Determine the (x, y) coordinate at the center of the cell enclosing the given text.  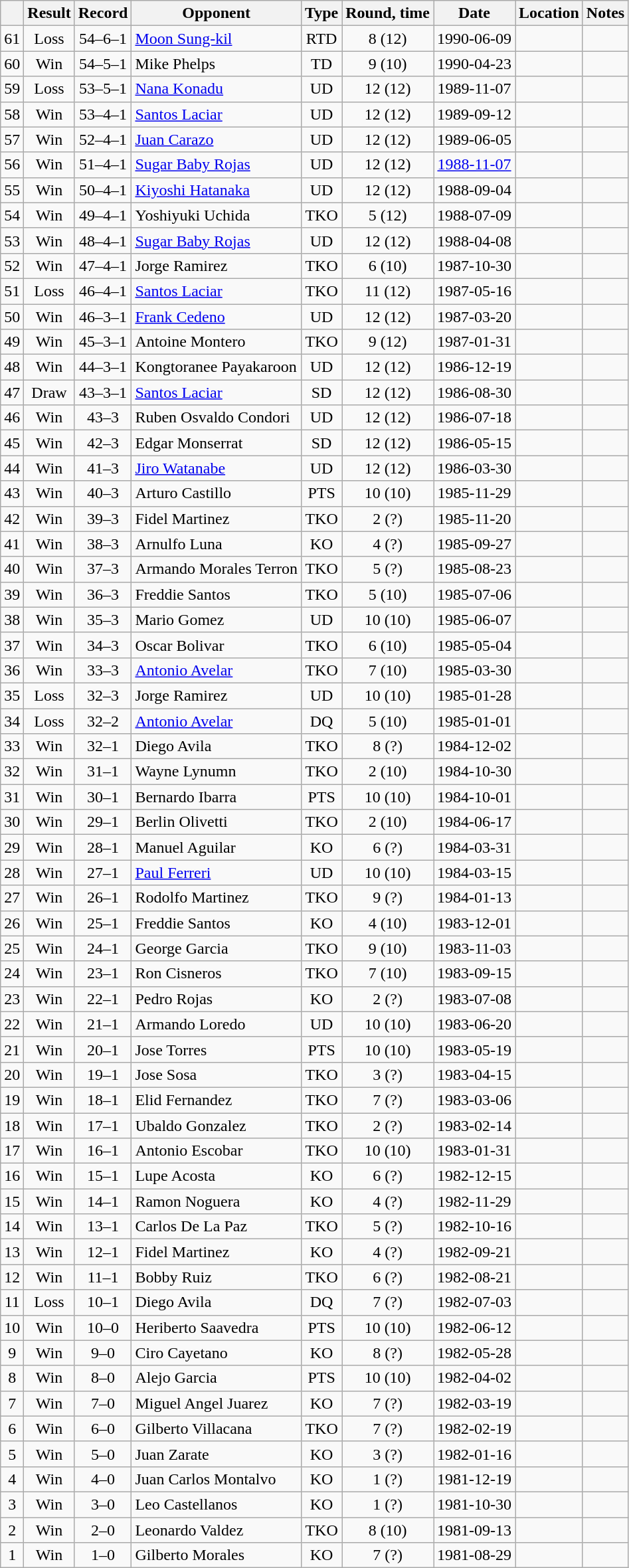
39–3 (103, 519)
1985-08-23 (474, 569)
23–1 (103, 974)
26 (12, 923)
1985-09-27 (474, 544)
1988-07-09 (474, 215)
Rodolfo Martinez (217, 898)
Jose Torres (217, 1049)
49–4–1 (103, 215)
29–1 (103, 822)
1982-01-16 (474, 1454)
1983-09-15 (474, 974)
Kiyoshi Hatanaka (217, 190)
50 (12, 317)
1983-12-01 (474, 923)
1986-08-30 (474, 392)
1983-07-08 (474, 999)
31 (12, 797)
46–4–1 (103, 291)
5 (12) (388, 215)
1985-06-07 (474, 620)
Juan Carazo (217, 139)
1987-03-20 (474, 317)
Nana Konadu (217, 89)
20–1 (103, 1049)
Pedro Rojas (217, 999)
10 (12, 1328)
11–1 (103, 1277)
6 (12, 1429)
Draw (49, 392)
45–3–1 (103, 342)
Ruben Osvaldo Condori (217, 418)
George Garcia (217, 948)
57 (12, 139)
40 (12, 569)
20 (12, 1075)
1990-04-23 (474, 64)
Round, time (388, 13)
Date (474, 13)
Opponent (217, 13)
23 (12, 999)
1983-05-19 (474, 1049)
25 (12, 948)
1984-01-13 (474, 898)
33 (12, 746)
Leonardo Valdez (217, 1529)
1983-03-06 (474, 1100)
1983-06-20 (474, 1024)
1988-04-08 (474, 240)
1989-06-05 (474, 139)
15 (12, 1201)
1985-01-28 (474, 695)
Carlos De La Paz (217, 1227)
27–1 (103, 873)
30–1 (103, 797)
1985-01-01 (474, 721)
1984-10-01 (474, 797)
1982-06-12 (474, 1328)
1982-02-19 (474, 1429)
14–1 (103, 1201)
Result (49, 13)
1989-09-12 (474, 114)
Ramon Noguera (217, 1201)
49 (12, 342)
17 (12, 1151)
31–1 (103, 772)
47 (12, 392)
4 (12, 1479)
Arnulfo Luna (217, 544)
37 (12, 645)
Heriberto Saavedra (217, 1328)
42–3 (103, 443)
12 (12, 1277)
1985-03-30 (474, 670)
1981-08-29 (474, 1555)
44–3–1 (103, 367)
Jose Sosa (217, 1075)
35 (12, 695)
Juan Zarate (217, 1454)
Notes (605, 13)
32–1 (103, 746)
Jiro Watanabe (217, 468)
36 (12, 670)
Berlin Olivetti (217, 822)
1984-10-30 (474, 772)
TD (321, 64)
Gilberto Morales (217, 1555)
16–1 (103, 1151)
55 (12, 190)
5–0 (103, 1454)
1982-03-19 (474, 1403)
53–5–1 (103, 89)
1981-09-13 (474, 1529)
1990-06-09 (474, 39)
1984-03-15 (474, 873)
32–3 (103, 695)
1983-02-14 (474, 1126)
Antonio Escobar (217, 1151)
61 (12, 39)
52 (12, 266)
34 (12, 721)
1989-11-07 (474, 89)
Edgar Monserrat (217, 443)
51–4–1 (103, 165)
Armando Loredo (217, 1024)
38 (12, 620)
25–1 (103, 923)
1987-01-31 (474, 342)
18 (12, 1126)
28–1 (103, 847)
29 (12, 847)
Arturo Castillo (217, 493)
1984-03-31 (474, 847)
47–4–1 (103, 266)
58 (12, 114)
60 (12, 64)
10–0 (103, 1328)
24–1 (103, 948)
32 (12, 772)
Location (549, 13)
40–3 (103, 493)
52–4–1 (103, 139)
38–3 (103, 544)
1985-11-20 (474, 519)
1985-05-04 (474, 645)
48 (12, 367)
11 (12) (388, 291)
26–1 (103, 898)
1986-03-30 (474, 468)
1981-10-30 (474, 1504)
27 (12, 898)
13 (12, 1252)
17–1 (103, 1126)
43–3 (103, 418)
56 (12, 165)
12–1 (103, 1252)
42 (12, 519)
4–0 (103, 1479)
41–3 (103, 468)
32–2 (103, 721)
13–1 (103, 1227)
9 (12, 1353)
36–3 (103, 594)
1986-07-18 (474, 418)
8 (10) (388, 1529)
Ciro Cayetano (217, 1353)
1982-05-28 (474, 1353)
54 (12, 215)
9–0 (103, 1353)
3–0 (103, 1504)
18–1 (103, 1100)
22–1 (103, 999)
1986-05-15 (474, 443)
Elid Fernandez (217, 1100)
Frank Cedeno (217, 317)
2–0 (103, 1529)
1982-11-29 (474, 1201)
Antoine Montero (217, 342)
44 (12, 468)
43–3–1 (103, 392)
Alejo Garcia (217, 1378)
2 (12, 1529)
9 (12) (388, 342)
1982-07-03 (474, 1302)
41 (12, 544)
48–4–1 (103, 240)
RTD (321, 39)
1982-08-21 (474, 1277)
33–3 (103, 670)
35–3 (103, 620)
3 (12, 1504)
51 (12, 291)
10–1 (103, 1302)
45 (12, 443)
Mike Phelps (217, 64)
43 (12, 493)
50–4–1 (103, 190)
8–0 (103, 1378)
7 (12, 1403)
Yoshiyuki Uchida (217, 215)
Leo Castellanos (217, 1504)
Juan Carlos Montalvo (217, 1479)
Kongtoranee Payakaroon (217, 367)
28 (12, 873)
Gilberto Villacana (217, 1429)
7–0 (103, 1403)
1983-11-03 (474, 948)
46 (12, 418)
30 (12, 822)
14 (12, 1227)
Ron Cisneros (217, 974)
Wayne Lynumn (217, 772)
Bobby Ruiz (217, 1277)
54–6–1 (103, 39)
1982-09-21 (474, 1252)
54–5–1 (103, 64)
46–3–1 (103, 317)
22 (12, 1024)
1 (12, 1555)
Lupe Acosta (217, 1176)
4 (10) (388, 923)
53–4–1 (103, 114)
Oscar Bolivar (217, 645)
1981-12-19 (474, 1479)
Type (321, 13)
8 (12, 1378)
11 (12, 1302)
37–3 (103, 569)
24 (12, 974)
Miguel Angel Juarez (217, 1403)
1984-12-02 (474, 746)
1983-01-31 (474, 1151)
21–1 (103, 1024)
Ubaldo Gonzalez (217, 1126)
9 (?) (388, 898)
15–1 (103, 1176)
1988-09-04 (474, 190)
53 (12, 240)
1988-11-07 (474, 165)
Record (103, 13)
1984-06-17 (474, 822)
19–1 (103, 1075)
1986-12-19 (474, 367)
1983-04-15 (474, 1075)
59 (12, 89)
19 (12, 1100)
6–0 (103, 1429)
1982-12-15 (474, 1176)
1987-10-30 (474, 266)
1–0 (103, 1555)
1982-10-16 (474, 1227)
1985-07-06 (474, 594)
1985-11-29 (474, 493)
Bernardo Ibarra (217, 797)
Moon Sung-kil (217, 39)
21 (12, 1049)
Mario Gomez (217, 620)
1987-05-16 (474, 291)
34–3 (103, 645)
5 (12, 1454)
16 (12, 1176)
Paul Ferreri (217, 873)
8 (12) (388, 39)
Manuel Aguilar (217, 847)
39 (12, 594)
1982-04-02 (474, 1378)
Armando Morales Terron (217, 569)
